Provide the [X, Y] coordinate of the cell's center where the given text is located.  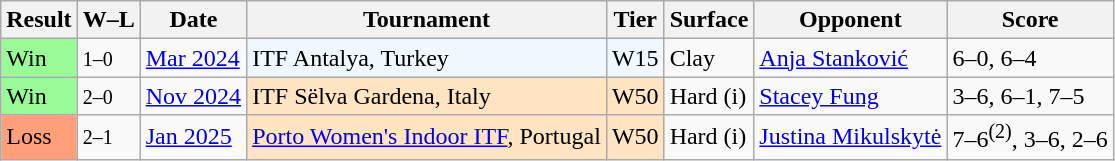
Porto Women's Indoor ITF, Portugal [427, 138]
Tournament [427, 20]
Opponent [850, 20]
Stacey Fung [850, 96]
1–0 [108, 58]
2–0 [108, 96]
ITF Sëlva Gardena, Italy [427, 96]
Justina Mikulskytė [850, 138]
3–6, 6–1, 7–5 [1030, 96]
6–0, 6–4 [1030, 58]
Surface [709, 20]
Score [1030, 20]
ITF Antalya, Turkey [427, 58]
W–L [108, 20]
Date [193, 20]
Mar 2024 [193, 58]
Result [39, 20]
7–6(2), 3–6, 2–6 [1030, 138]
Clay [709, 58]
Nov 2024 [193, 96]
Loss [39, 138]
Tier [635, 20]
Anja Stanković [850, 58]
2–1 [108, 138]
Jan 2025 [193, 138]
W15 [635, 58]
